Locate the cell with the specified text and output its [x, y] center coordinate. 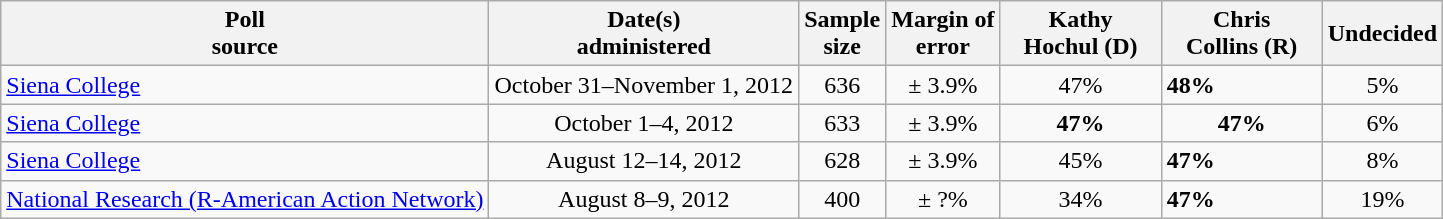
48% [1242, 85]
400 [842, 199]
636 [842, 85]
October 31–November 1, 2012 [644, 85]
October 1–4, 2012 [644, 123]
34% [1080, 199]
KathyHochul (D) [1080, 34]
628 [842, 161]
5% [1382, 85]
± ?% [943, 199]
ChrisCollins (R) [1242, 34]
August 8–9, 2012 [644, 199]
19% [1382, 199]
Margin oferror [943, 34]
Samplesize [842, 34]
Pollsource [245, 34]
August 12–14, 2012 [644, 161]
8% [1382, 161]
45% [1080, 161]
Undecided [1382, 34]
633 [842, 123]
National Research (R-American Action Network) [245, 199]
6% [1382, 123]
Date(s)administered [644, 34]
